Identify which cell holds the provided text, then report its [x, y] central coordinate. 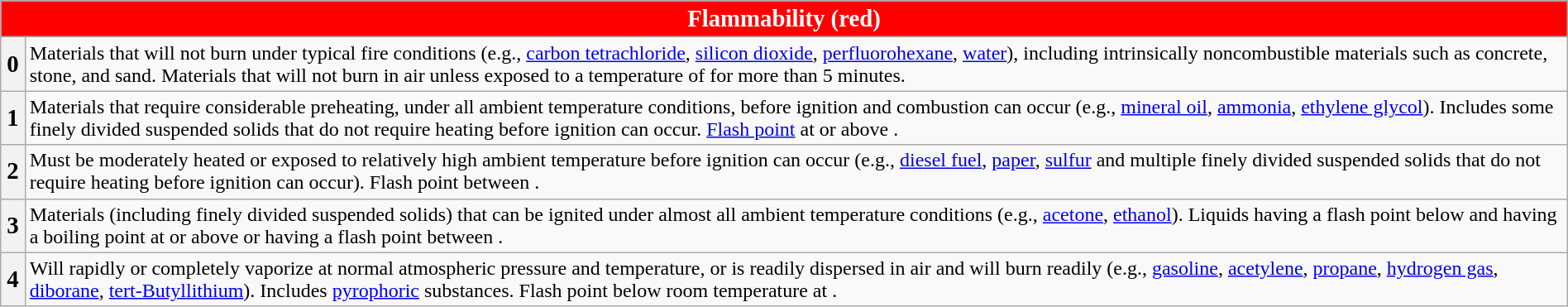
4 [13, 280]
1 [13, 118]
Flammability (red) [784, 19]
3 [13, 225]
0 [13, 65]
2 [13, 172]
